Return the (x, y) coordinate for the center point of the cell that contains the specified text.  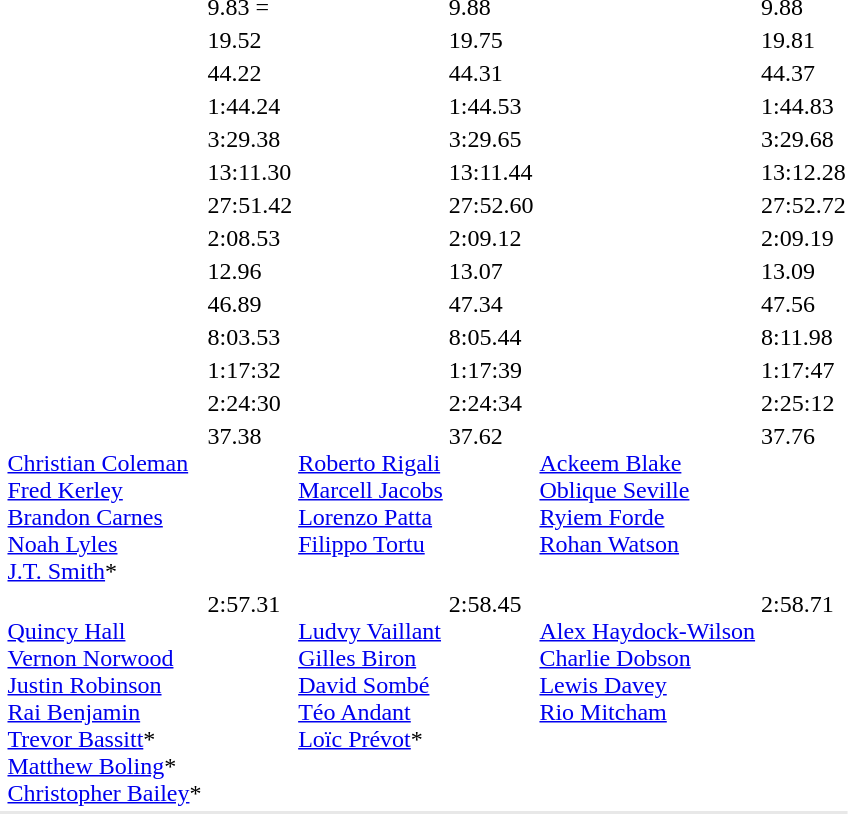
13:11.44 (491, 172)
1:44.53 (491, 106)
1:17:32 (250, 370)
8:11.98 (804, 337)
13.09 (804, 271)
13:11.30 (250, 172)
2:58.45 (491, 698)
8:05.44 (491, 337)
27:52.60 (491, 205)
37.38 (250, 504)
Quincy HallVernon NorwoodJustin RobinsonRai BenjaminTrevor Bassitt*Matthew Boling*Christopher Bailey* (104, 698)
2:24:34 (491, 403)
27:51.42 (250, 205)
3:29.65 (491, 139)
3:29.68 (804, 139)
46.89 (250, 304)
12.96 (250, 271)
37.76 (804, 504)
3:29.38 (250, 139)
2:09.19 (804, 238)
1:17:39 (491, 370)
27:52.72 (804, 205)
Roberto RigaliMarcell JacobsLorenzo PattaFilippo Tortu (371, 504)
19.75 (491, 40)
19.81 (804, 40)
1:17:47 (804, 370)
Christian ColemanFred KerleyBrandon CarnesNoah LylesJ.T. Smith* (104, 504)
1:44.24 (250, 106)
Ackeem BlakeOblique SevilleRyiem FordeRohan Watson (648, 504)
2:25:12 (804, 403)
13.07 (491, 271)
2:08.53 (250, 238)
13:12.28 (804, 172)
47.34 (491, 304)
19.52 (250, 40)
8:03.53 (250, 337)
2:58.71 (804, 698)
2:09.12 (491, 238)
44.31 (491, 73)
44.22 (250, 73)
Ludvy VaillantGilles BironDavid SombéTéo AndantLoïc Prévot* (371, 698)
Alex Haydock-WilsonCharlie DobsonLewis DaveyRio Mitcham (648, 698)
44.37 (804, 73)
37.62 (491, 504)
2:57.31 (250, 698)
47.56 (804, 304)
1:44.83 (804, 106)
2:24:30 (250, 403)
